Capture the cell that displays the provided text and extract its [x, y] central coordinate. 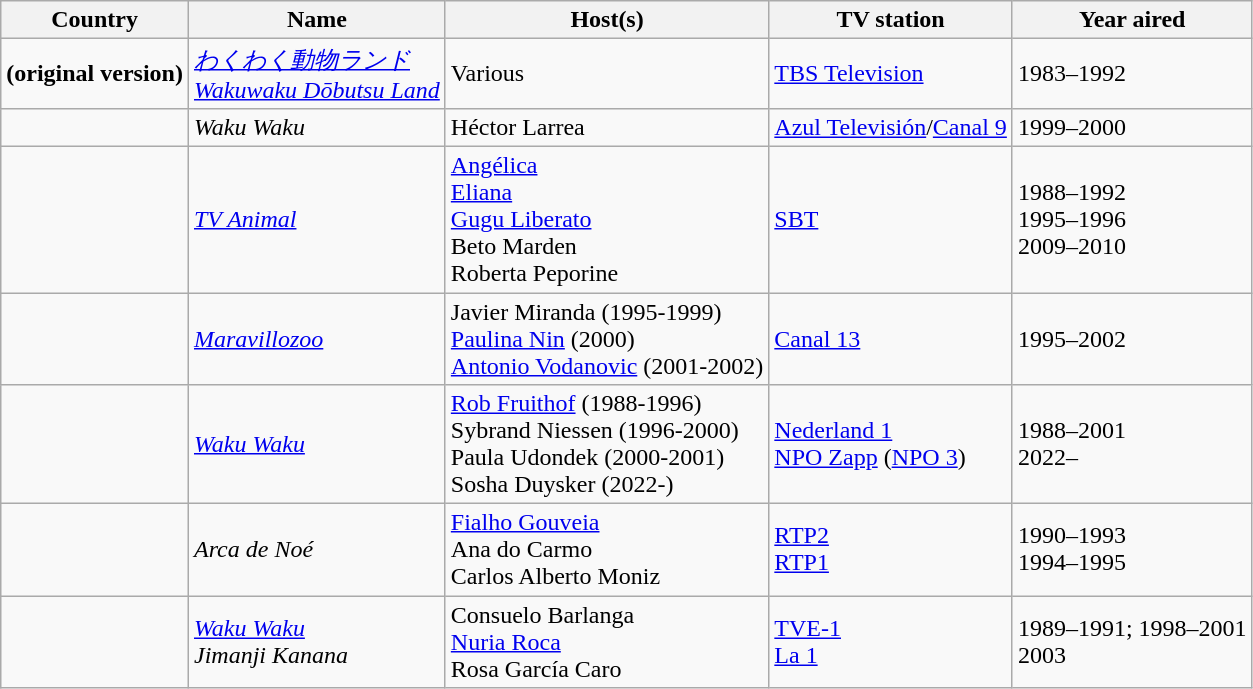
Year aired [1132, 20]
Country [95, 20]
1990–19931994–1995 [1132, 550]
1989–1991; 1998–20012003 [1132, 642]
AngélicaElianaGugu LiberatoBeto MardenRoberta Peporine [606, 219]
1999–2000 [1132, 127]
SBT [891, 219]
Fialho GouveiaAna do CarmoCarlos Alberto Moniz [606, 550]
1988–20012022– [1132, 444]
Héctor Larrea [606, 127]
Consuelo BarlangaNuria RocaRosa García Caro [606, 642]
1995–2002 [1132, 338]
Maravillozoo [316, 338]
(original version) [95, 74]
Nederland 1NPO Zapp (NPO 3) [891, 444]
Various [606, 74]
Canal 13 [891, 338]
TBS Television [891, 74]
RTP2RTP1 [891, 550]
1983–1992 [1132, 74]
Rob Fruithof (1988-1996)Sybrand Niessen (1996-2000)Paula Udondek (2000-2001)Sosha Duysker (2022-) [606, 444]
わくわく動物ランドWakuwaku Dōbutsu Land [316, 74]
Javier Miranda (1995-1999)Paulina Nin (2000)Antonio Vodanovic (2001-2002) [606, 338]
Arca de Noé [316, 550]
1988–19921995–19962009–2010 [1132, 219]
TVE-1La 1 [891, 642]
TV station [891, 20]
TV Animal [316, 219]
Name [316, 20]
Azul Televisión/Canal 9 [891, 127]
Waku WakuJimanji Kanana [316, 642]
Host(s) [606, 20]
